For the text-containing cell, return its midpoint in [X, Y] coordinate format. 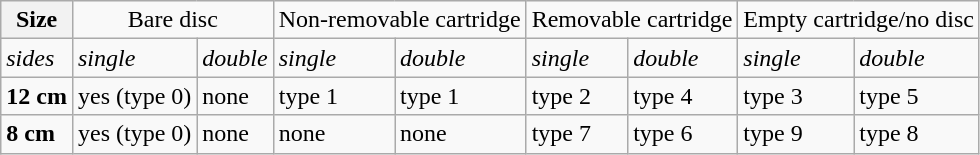
Bare disc [172, 20]
Empty cartridge/no disc [859, 20]
8 cm [37, 134]
type 9 [796, 134]
type 5 [917, 96]
type 4 [683, 96]
type 7 [576, 134]
type 8 [917, 134]
12 cm [37, 96]
type 6 [683, 134]
Removable cartridge [632, 20]
type 3 [796, 96]
Size [37, 20]
type 2 [576, 96]
sides [37, 58]
Non-removable cartridge [400, 20]
